Provide the [X, Y] coordinate of the cell's center where the given text is located.  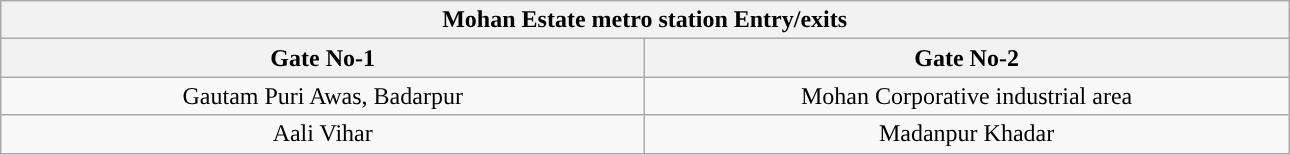
Gate No-1 [323, 58]
Aali Vihar [323, 134]
Mohan Corporative industrial area [967, 96]
Mohan Estate metro station Entry/exits [645, 20]
Gautam Puri Awas, Badarpur [323, 96]
Gate No-2 [967, 58]
Madanpur Khadar [967, 134]
